For the text-containing cell, return its midpoint in (X, Y) coordinate format. 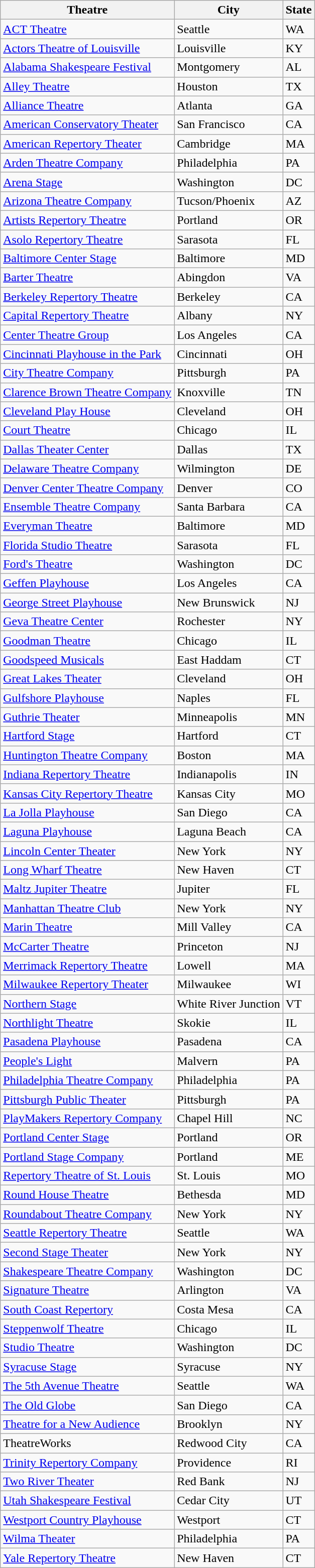
Bethesda (229, 1195)
Hartford Stage (87, 736)
Utah Shakespeare Festival (87, 1501)
Red Bank (229, 1482)
Arden Theatre Company (87, 163)
Naples (229, 698)
Goodman Theatre (87, 641)
Redwood City (229, 1443)
Ford's Theatre (87, 564)
GA (298, 105)
Knoxville (229, 392)
White River Junction (229, 1004)
Arena Stage (87, 182)
Portland Center Stage (87, 1137)
Dallas (229, 449)
Manhattan Theatre Club (87, 908)
CO (298, 488)
Maltz Jupiter Theatre (87, 889)
Philadelphia Theatre Company (87, 1080)
ME (298, 1156)
ACT Theatre (87, 29)
Actors Theatre of Louisville (87, 48)
Malvern (229, 1061)
Huntington Theatre Company (87, 755)
Studio Theatre (87, 1348)
McCarter Theatre (87, 946)
People's Light (87, 1061)
Chapel Hill (229, 1118)
Cincinnati Playhouse in the Park (87, 354)
Costa Mesa (229, 1309)
Guthrie Theater (87, 717)
Goodspeed Musicals (87, 660)
Westport Country Playhouse (87, 1520)
Berkeley (229, 297)
Hartford (229, 736)
Abingdon (229, 278)
Boston (229, 755)
Signature Theatre (87, 1290)
Two River Theater (87, 1482)
NC (298, 1118)
KY (298, 48)
Florida Studio Theatre (87, 545)
Court Theatre (87, 430)
New Brunswick (229, 602)
Indiana Repertory Theatre (87, 774)
Kansas City Repertory Theatre (87, 793)
Yale Repertory Theatre (87, 1558)
La Jolla Playhouse (87, 812)
Pittsburgh Public Theater (87, 1099)
Pasadena Playhouse (87, 1042)
Cleveland Play House (87, 411)
Jupiter (229, 889)
Round House Theatre (87, 1195)
Repertory Theatre of St. Louis (87, 1176)
WI (298, 985)
Atlanta (229, 105)
Baltimore Center Stage (87, 259)
Westport (229, 1520)
Cedar City (229, 1501)
Trinity Repertory Company (87, 1463)
Geva Theatre Center (87, 622)
Berkeley Repertory Theatre (87, 297)
UT (298, 1501)
AL (298, 67)
The Old Globe (87, 1405)
Louisville (229, 48)
Theatre (87, 10)
AZ (298, 201)
Denver (229, 488)
Alley Theatre (87, 86)
Northern Stage (87, 1004)
Albany (229, 316)
Long Wharf Theatre (87, 870)
Capital Repertory Theatre (87, 316)
Santa Barbara (229, 507)
Providence (229, 1463)
Skokie (229, 1023)
TheatreWorks (87, 1443)
Barter Theatre (87, 278)
Dallas Theater Center (87, 449)
Lincoln Center Theater (87, 851)
Delaware Theatre Company (87, 468)
State (298, 10)
American Repertory Theater (87, 144)
Steppenwolf Theatre (87, 1329)
Seattle Repertory Theatre (87, 1233)
Roundabout Theatre Company (87, 1214)
Denver Center Theatre Company (87, 488)
IN (298, 774)
Milwaukee Repertory Theater (87, 985)
Syracuse Stage (87, 1367)
Marin Theatre (87, 927)
Cambridge (229, 144)
VT (298, 1004)
The 5th Avenue Theatre (87, 1386)
Ensemble Theatre Company (87, 507)
Tucson/Phoenix (229, 201)
Indianapolis (229, 774)
Portland Stage Company (87, 1156)
Houston (229, 86)
East Haddam (229, 660)
Arlington (229, 1290)
Great Lakes Theater (87, 679)
Center Theatre Group (87, 335)
Merrimack Repertory Theatre (87, 966)
Second Stage Theater (87, 1252)
Alliance Theatre (87, 105)
Syracuse (229, 1367)
Minneapolis (229, 717)
PlayMakers Repertory Company (87, 1118)
Wilma Theater (87, 1539)
Rochester (229, 622)
South Coast Repertory (87, 1309)
Milwaukee (229, 985)
Shakespeare Theatre Company (87, 1271)
Geffen Playhouse (87, 583)
MN (298, 717)
Mill Valley (229, 927)
RI (298, 1463)
Laguna Playhouse (87, 831)
DE (298, 468)
Northlight Theatre (87, 1023)
George Street Playhouse (87, 602)
Kansas City (229, 793)
Everyman Theatre (87, 526)
Arizona Theatre Company (87, 201)
Princeton (229, 946)
Asolo Repertory Theatre (87, 239)
Brooklyn (229, 1424)
Cincinnati (229, 354)
Wilmington (229, 468)
Clarence Brown Theatre Company (87, 392)
San Francisco (229, 125)
Artists Repertory Theatre (87, 220)
City (229, 10)
Lowell (229, 966)
Laguna Beach (229, 831)
American Conservatory Theater (87, 125)
TN (298, 392)
City Theatre Company (87, 373)
Theatre for a New Audience (87, 1424)
St. Louis (229, 1176)
Gulfshore Playhouse (87, 698)
Alabama Shakespeare Festival (87, 67)
Pasadena (229, 1042)
Montgomery (229, 67)
